For the text-containing cell, return its midpoint in [x, y] coordinate format. 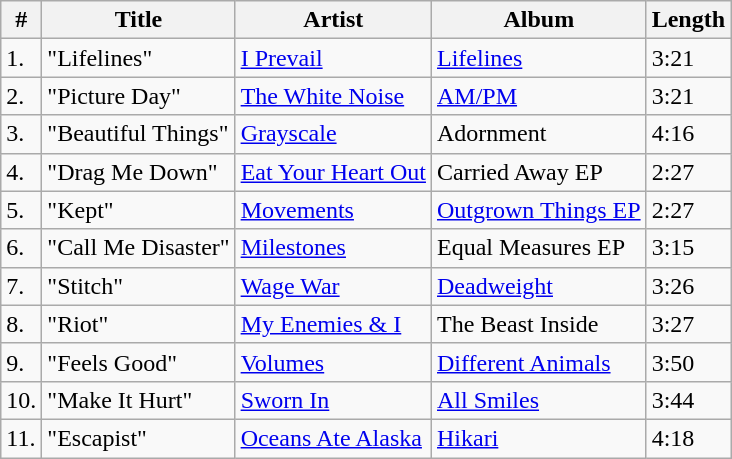
"Lifelines" [138, 58]
My Enemies & I [333, 324]
3:27 [688, 324]
The White Noise [333, 96]
5. [22, 210]
Volumes [333, 362]
Eat Your Heart Out [333, 172]
Wage War [333, 286]
Hikari [538, 438]
Deadweight [538, 286]
Different Animals [538, 362]
"Feels Good" [138, 362]
2. [22, 96]
7. [22, 286]
"Picture Day" [138, 96]
Artist [333, 20]
Movements [333, 210]
AM/PM [538, 96]
3:26 [688, 286]
"Drag Me Down" [138, 172]
3:15 [688, 248]
Equal Measures EP [538, 248]
Length [688, 20]
The Beast Inside [538, 324]
10. [22, 400]
"Escapist" [138, 438]
3:44 [688, 400]
6. [22, 248]
"Make It Hurt" [138, 400]
"Call Me Disaster" [138, 248]
11. [22, 438]
Title [138, 20]
Grayscale [333, 134]
Outgrown Things EP [538, 210]
4:16 [688, 134]
Lifelines [538, 58]
4. [22, 172]
3. [22, 134]
Oceans Ate Alaska [333, 438]
# [22, 20]
"Beautiful Things" [138, 134]
Carried Away EP [538, 172]
"Kept" [138, 210]
Sworn In [333, 400]
"Riot" [138, 324]
3:50 [688, 362]
Album [538, 20]
1. [22, 58]
8. [22, 324]
Milestones [333, 248]
Adornment [538, 134]
9. [22, 362]
"Stitch" [138, 286]
4:18 [688, 438]
All Smiles [538, 400]
I Prevail [333, 58]
